Find where the given text appears and provide that cell's center as [X, Y] coordinate. 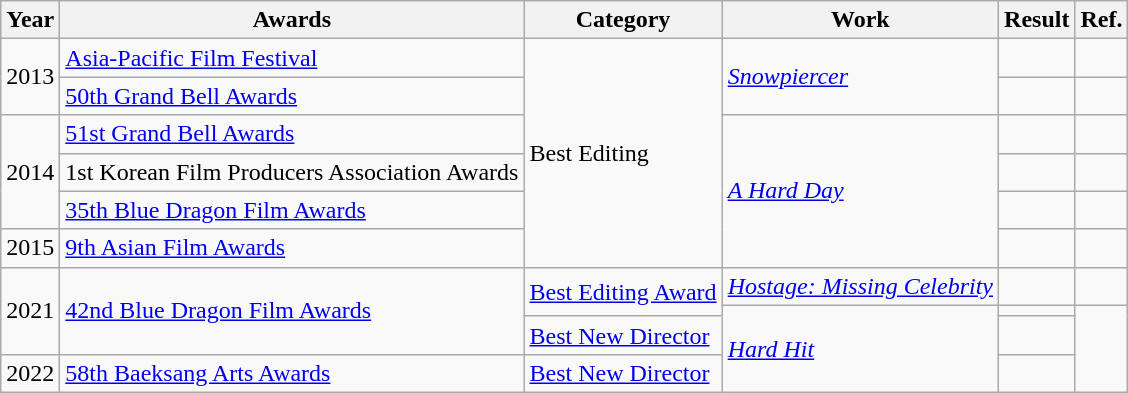
35th Blue Dragon Film Awards [292, 210]
Category [623, 20]
42nd Blue Dragon Film Awards [292, 310]
Awards [292, 20]
Year [30, 20]
2015 [30, 248]
Ref. [1102, 20]
2022 [30, 373]
9th Asian Film Awards [292, 248]
Hard Hit [860, 348]
Work [860, 20]
51st Grand Bell Awards [292, 134]
2013 [30, 77]
Snowpiercer [860, 77]
2014 [30, 172]
Hostage: Missing Celebrity [860, 286]
58th Baeksang Arts Awards [292, 373]
50th Grand Bell Awards [292, 96]
Best Editing Award [623, 292]
Best Editing [623, 153]
1st Korean Film Producers Association Awards [292, 172]
A Hard Day [860, 191]
2021 [30, 310]
Asia-Pacific Film Festival [292, 58]
Result [1037, 20]
